Return [x, y] of the center of cell containing provided text 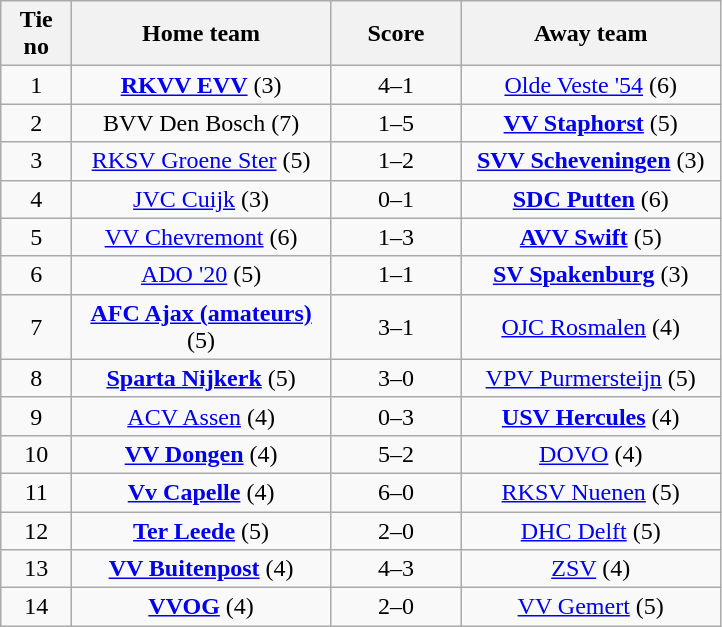
6 [36, 275]
VVOG (4) [202, 607]
7 [36, 326]
VV Staphorst (5) [590, 123]
BVV Den Bosch (7) [202, 123]
1–3 [396, 237]
10 [36, 454]
13 [36, 569]
ADO '20 (5) [202, 275]
AFC Ajax (amateurs) (5) [202, 326]
11 [36, 492]
14 [36, 607]
Away team [590, 34]
ZSV (4) [590, 569]
0–1 [396, 199]
RKVV EVV (3) [202, 85]
VPV Purmersteijn (5) [590, 378]
3 [36, 161]
SV Spakenburg (3) [590, 275]
Home team [202, 34]
Ter Leede (5) [202, 531]
RKSV Groene Ster (5) [202, 161]
Score [396, 34]
1–2 [396, 161]
SVV Scheveningen (3) [590, 161]
DHC Delft (5) [590, 531]
RKSV Nuenen (5) [590, 492]
1–5 [396, 123]
3–1 [396, 326]
VV Chevremont (6) [202, 237]
Vv Capelle (4) [202, 492]
DOVO (4) [590, 454]
5–2 [396, 454]
5 [36, 237]
AVV Swift (5) [590, 237]
VV Dongen (4) [202, 454]
JVC Cuijk (3) [202, 199]
SDC Putten (6) [590, 199]
Tie no [36, 34]
0–3 [396, 416]
4–3 [396, 569]
4 [36, 199]
Olde Veste '54 (6) [590, 85]
8 [36, 378]
ACV Assen (4) [202, 416]
3–0 [396, 378]
9 [36, 416]
Sparta Nijkerk (5) [202, 378]
VV Gemert (5) [590, 607]
1 [36, 85]
OJC Rosmalen (4) [590, 326]
VV Buitenpost (4) [202, 569]
USV Hercules (4) [590, 416]
2 [36, 123]
4–1 [396, 85]
1–1 [396, 275]
6–0 [396, 492]
12 [36, 531]
